Determine the [x, y] coordinate at the center of the cell enclosing the given text.  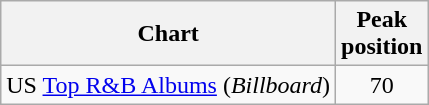
Chart [168, 34]
70 [382, 85]
Peakposition [382, 34]
US Top R&B Albums (Billboard) [168, 85]
